Output the (x, y) coordinate of the center of the cell containing the given text.  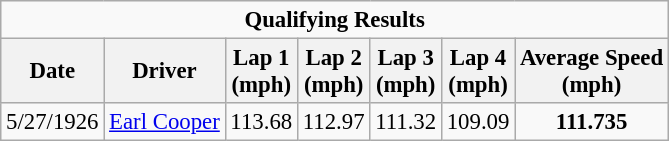
109.09 (478, 122)
Earl Cooper (164, 122)
112.97 (333, 122)
111.735 (592, 122)
Average Speed(mph) (592, 72)
Lap 1(mph) (261, 72)
Date (52, 72)
Lap 3(mph) (406, 72)
Driver (164, 72)
113.68 (261, 122)
111.32 (406, 122)
Lap 2(mph) (333, 72)
Qualifying Results (335, 20)
Lap 4(mph) (478, 72)
5/27/1926 (52, 122)
